Find where the given text appears and provide that cell's center as [X, Y] coordinate. 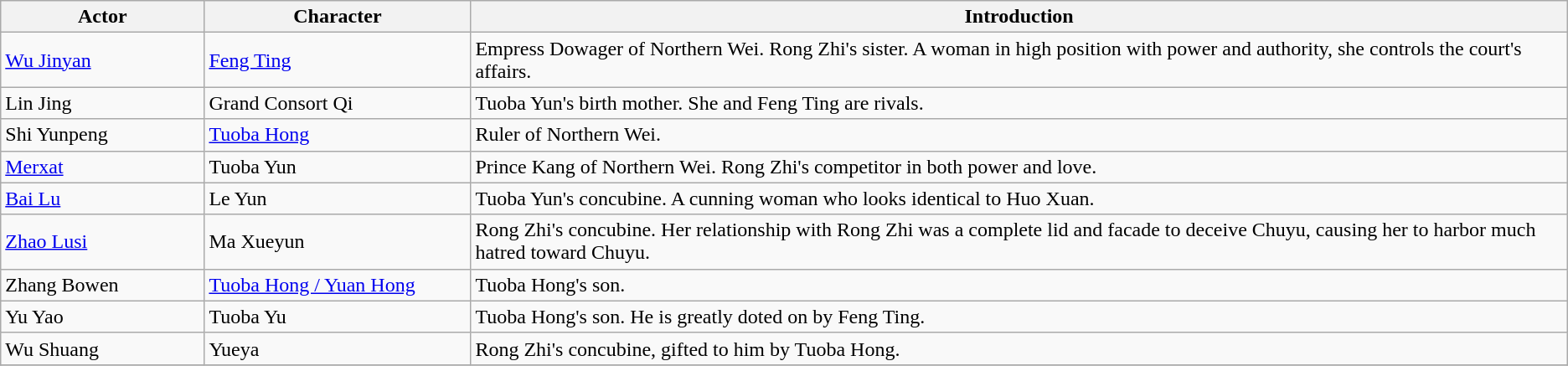
Feng Ting [338, 60]
Le Yun [338, 198]
Grand Consort Qi [338, 103]
Wu Jinyan [102, 60]
Yu Yao [102, 317]
Tuoba Yun's birth mother. She and Feng Ting are rivals. [1019, 103]
Tuoba Hong's son. He is greatly doted on by Feng Ting. [1019, 317]
Tuoba Yun [338, 167]
Rong Zhi's concubine. Her relationship with Rong Zhi was a complete lid and facade to deceive Chuyu, causing her to harbor much hatred toward Chuyu. [1019, 241]
Merxat [102, 167]
Actor [102, 17]
Empress Dowager of Northern Wei. Rong Zhi's sister. A woman in high position with power and authority, she controls the court's affairs. [1019, 60]
Wu Shuang [102, 348]
Zhang Bowen [102, 285]
Tuoba Hong [338, 135]
Introduction [1019, 17]
Bai Lu [102, 198]
Tuoba Hong / Yuan Hong [338, 285]
Prince Kang of Northern Wei. Rong Zhi's competitor in both power and love. [1019, 167]
Tuoba Hong's son. [1019, 285]
Ma Xueyun [338, 241]
Tuoba Yu [338, 317]
Zhao Lusi [102, 241]
Shi Yunpeng [102, 135]
Rong Zhi's concubine, gifted to him by Tuoba Hong. [1019, 348]
Tuoba Yun's concubine. A cunning woman who looks identical to Huo Xuan. [1019, 198]
Character [338, 17]
Yueya [338, 348]
Ruler of Northern Wei. [1019, 135]
Lin Jing [102, 103]
